Identify which cell holds the provided text, then report its (X, Y) central coordinate. 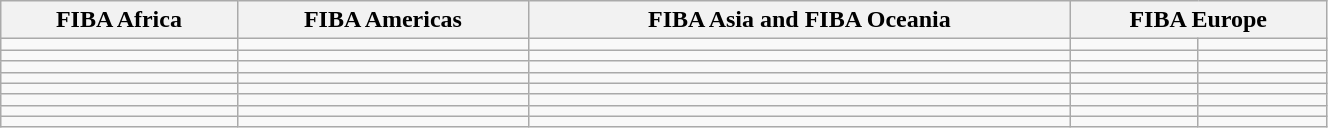
FIBA Asia and FIBA Oceania (800, 20)
FIBA Europe (1198, 20)
FIBA Americas (383, 20)
FIBA Africa (119, 20)
